Locate the cell with the specified text and output its [X, Y] center coordinate. 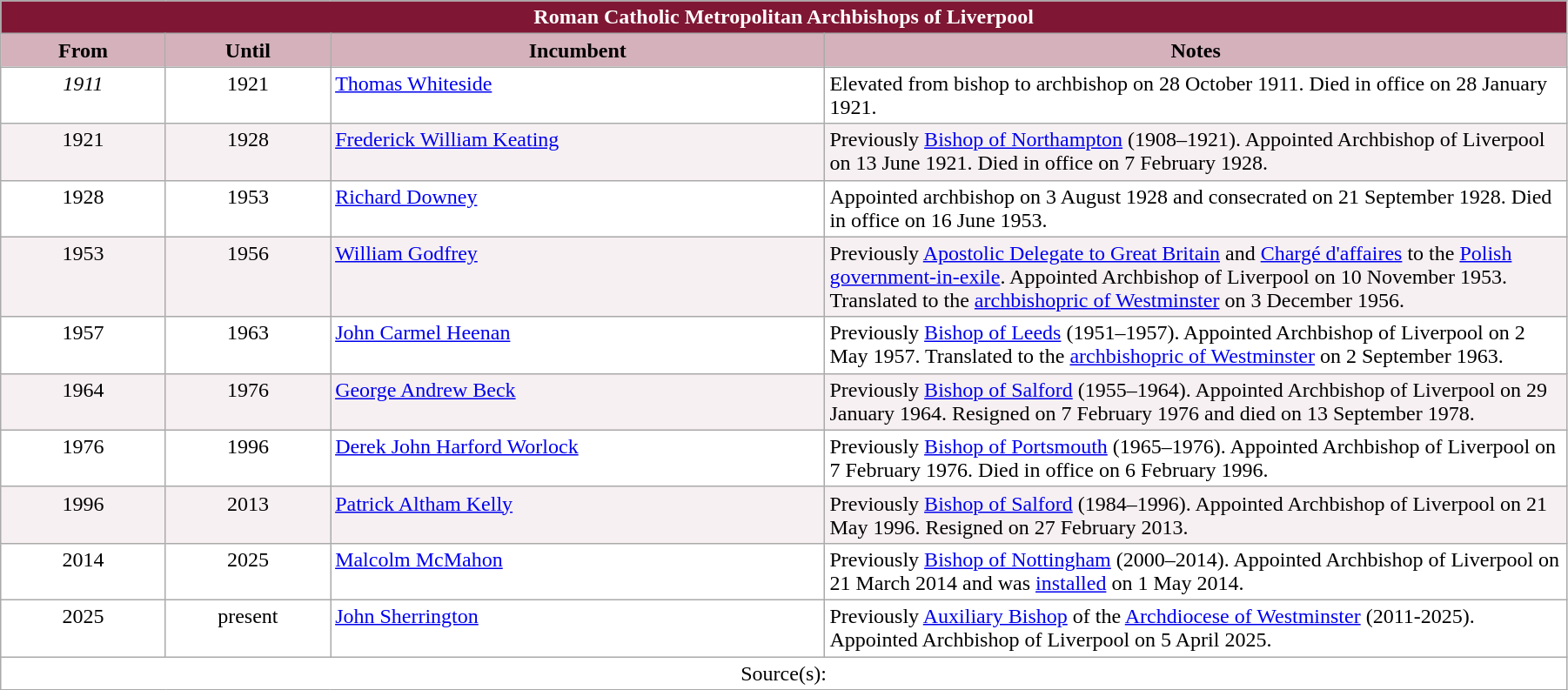
Richard Downey [578, 209]
1956 [247, 277]
1957 [84, 345]
Previously Bishop of Northampton (1908–1921). Appointed Archbishop of Liverpool on 13 June 1921. Died in office on 7 February 1928. [1196, 151]
Until [247, 50]
Malcolm McMahon [578, 571]
Derek John Harford Worlock [578, 458]
Notes [1196, 50]
1963 [247, 345]
Appointed archbishop on 3 August 1928 and consecrated on 21 September 1928. Died in office on 16 June 1953. [1196, 209]
Previously Auxiliary Bishop of the Archdiocese of Westminster (2011-2025). Appointed Archbishop of Liverpool on 5 April 2025. [1196, 628]
Previously Bishop of Salford (1984–1996). Appointed Archbishop of Liverpool on 21 May 1996. Resigned on 27 February 2013. [1196, 515]
Elevated from bishop to archbishop on 28 October 1911. Died in office on 28 January 1921. [1196, 96]
Source(s): [784, 673]
2014 [84, 571]
2013 [247, 515]
Patrick Altham Kelly [578, 515]
George Andrew Beck [578, 402]
William Godfrey [578, 277]
1911 [84, 96]
Thomas Whiteside [578, 96]
Previously Bishop of Portsmouth (1965–1976). Appointed Archbishop of Liverpool on 7 February 1976. Died in office on 6 February 1996. [1196, 458]
John Carmel Heenan [578, 345]
Previously Bishop of Nottingham (2000–2014). Appointed Archbishop of Liverpool on 21 March 2014 and was installed on 1 May 2014. [1196, 571]
From [84, 50]
John Sherrington [578, 628]
present [247, 628]
Roman Catholic Metropolitan Archbishops of Liverpool [784, 17]
1964 [84, 402]
Frederick William Keating [578, 151]
Incumbent [578, 50]
